Locate the cell with the specified text and output its [X, Y] center coordinate. 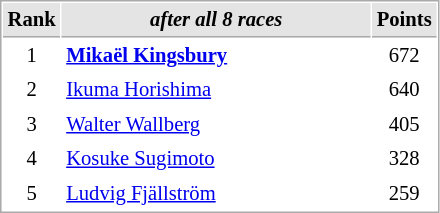
3 [32, 124]
Rank [32, 20]
640 [404, 90]
Kosuke Sugimoto [216, 158]
405 [404, 124]
328 [404, 158]
Walter Wallberg [216, 124]
5 [32, 194]
Points [404, 20]
2 [32, 90]
4 [32, 158]
1 [32, 56]
Ikuma Horishima [216, 90]
after all 8 races [216, 20]
672 [404, 56]
Ludvig Fjällström [216, 194]
Mikaël Kingsbury [216, 56]
259 [404, 194]
